Search for the cell housing the specified text and yield its (X, Y) center coordinate. 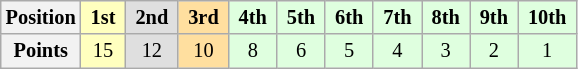
4th (253, 17)
2nd (152, 17)
9th (494, 17)
1 (547, 51)
15 (104, 51)
3rd (203, 17)
5th (301, 17)
12 (152, 51)
6th (349, 17)
Points (41, 51)
3 (446, 51)
8th (446, 17)
7th (397, 17)
8 (253, 51)
6 (301, 51)
4 (397, 51)
2 (494, 51)
Position (41, 17)
10th (547, 17)
10 (203, 51)
1st (104, 17)
5 (349, 51)
